Output the (X, Y) coordinate of the center of the cell containing the given text.  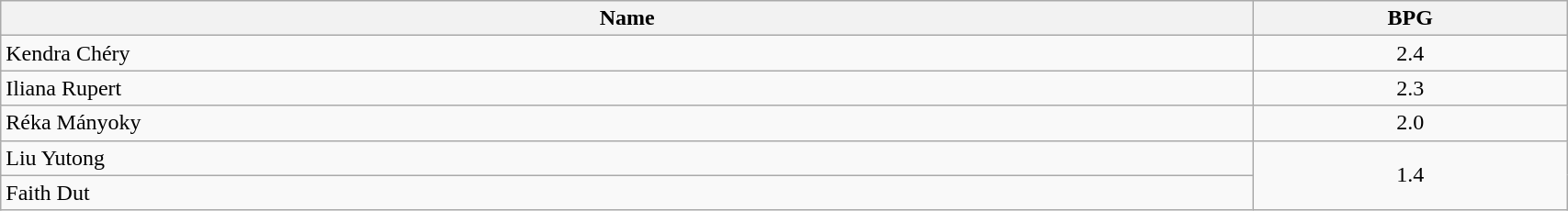
Iliana Rupert (627, 88)
Faith Dut (627, 193)
Liu Yutong (627, 158)
BPG (1411, 18)
2.3 (1411, 88)
Name (627, 18)
2.4 (1411, 53)
2.0 (1411, 123)
Réka Mányoky (627, 123)
1.4 (1411, 175)
Kendra Chéry (627, 53)
